Pinpoint the cell where the given text exists, returning its (x, y) midpoint coordinate. 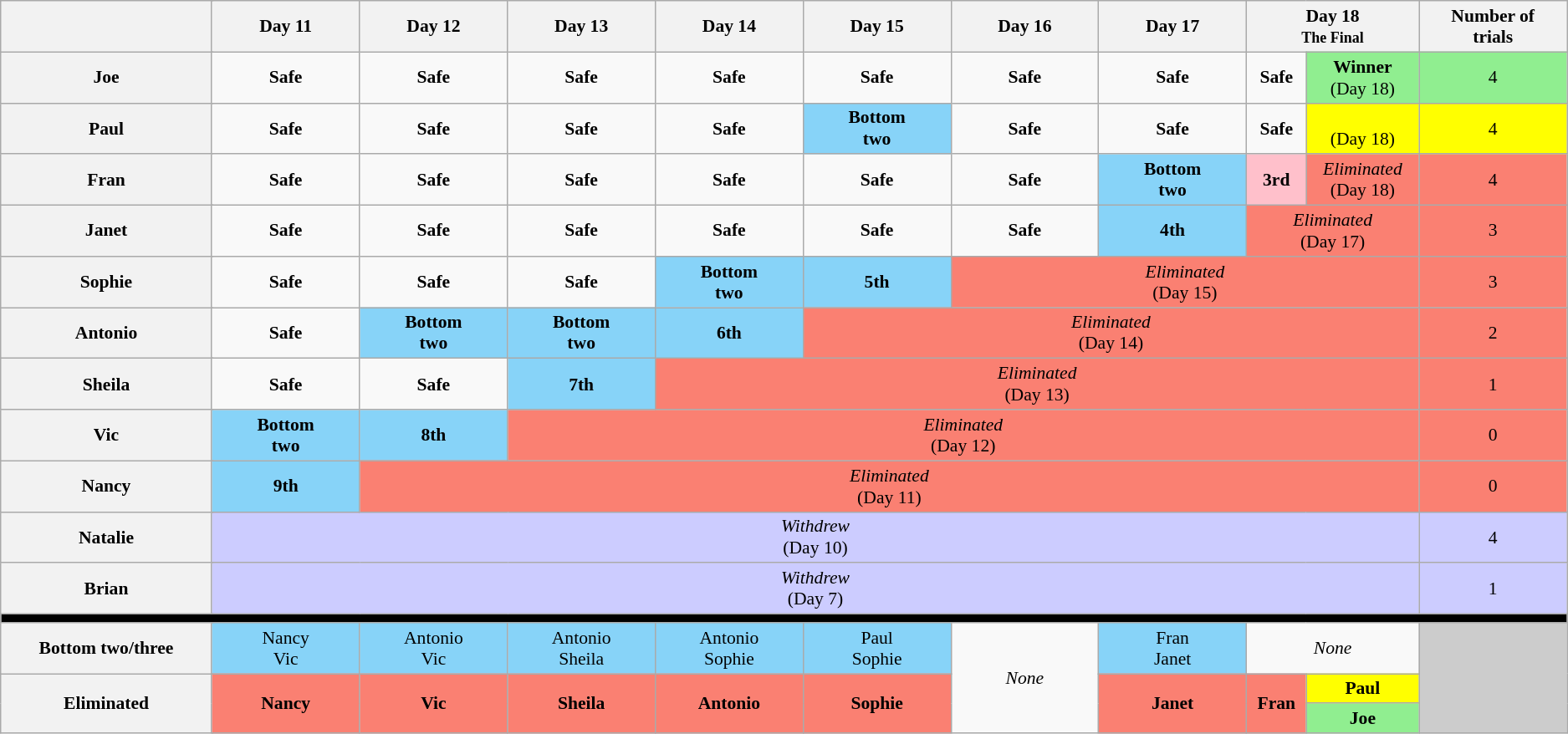
AntonioVic (433, 649)
Withdrew(Day 7) (815, 589)
Eliminated(Day 14) (1111, 333)
Day 17 (1172, 27)
Eliminated (107, 704)
Day 18The Final (1332, 27)
Eliminated (Day 18) (1363, 181)
2 (1494, 333)
Eliminated (Day 15) (1185, 283)
Eliminated(Day 11) (890, 487)
3rd (1276, 181)
Number oftrials (1494, 27)
(Day 18) (1363, 129)
6th (729, 333)
Brian (107, 589)
NancyVic (286, 649)
Day 16 (1025, 27)
FranJanet (1172, 649)
Day 15 (876, 27)
Day 12 (433, 27)
Day 11 (286, 27)
Day 13 (582, 27)
Bottom two/three (107, 649)
Winner (Day 18) (1363, 77)
7th (582, 385)
8th (433, 435)
Withdrew(Day 10) (815, 537)
9th (286, 487)
PaulSophie (876, 649)
AntonioSheila (582, 649)
4th (1172, 231)
AntonioSophie (729, 649)
Eliminated(Day 12) (963, 435)
Eliminated(Day 13) (1037, 385)
Natalie (107, 537)
Eliminated (Day 17) (1332, 231)
5th (876, 283)
Day 14 (729, 27)
